Extract the (X, Y) coordinate from the center of the cell holding the provided text.  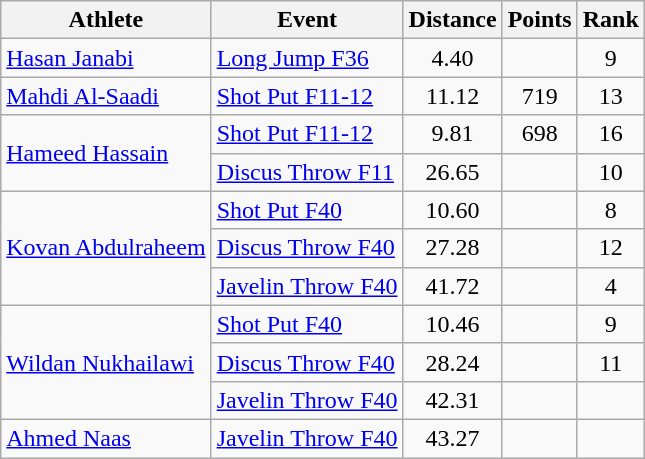
Distance (452, 20)
Athlete (106, 20)
Mahdi Al-Saadi (106, 96)
Hameed Hassain (106, 153)
9.81 (452, 134)
11 (610, 362)
28.24 (452, 362)
8 (610, 210)
42.31 (452, 400)
16 (610, 134)
26.65 (452, 172)
10.60 (452, 210)
Long Jump F36 (307, 58)
Discus Throw F11 (307, 172)
11.12 (452, 96)
13 (610, 96)
43.27 (452, 438)
Event (307, 20)
Kovan Abdulraheem (106, 248)
719 (540, 96)
Ahmed Naas (106, 438)
698 (540, 134)
Rank (610, 20)
4.40 (452, 58)
27.28 (452, 248)
4 (610, 286)
12 (610, 248)
41.72 (452, 286)
Points (540, 20)
10.46 (452, 324)
Hasan Janabi (106, 58)
10 (610, 172)
Wildan Nukhailawi (106, 362)
